From the cell containing the given text, extract its center point as (x, y) coordinate. 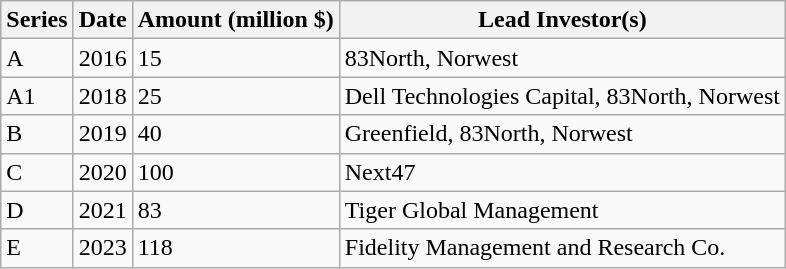
E (37, 248)
Lead Investor(s) (562, 20)
Date (102, 20)
100 (236, 172)
Next47 (562, 172)
Dell Technologies Capital, 83North, Norwest (562, 96)
Amount (million $) (236, 20)
25 (236, 96)
C (37, 172)
Greenfield, 83North, Norwest (562, 134)
Tiger Global Management (562, 210)
A1 (37, 96)
2016 (102, 58)
2019 (102, 134)
83North, Norwest (562, 58)
118 (236, 248)
A (37, 58)
Series (37, 20)
15 (236, 58)
2021 (102, 210)
D (37, 210)
B (37, 134)
40 (236, 134)
83 (236, 210)
2020 (102, 172)
Fidelity Management and Research Co. (562, 248)
2018 (102, 96)
2023 (102, 248)
